Find where the given text appears and provide that cell's center as [x, y] coordinate. 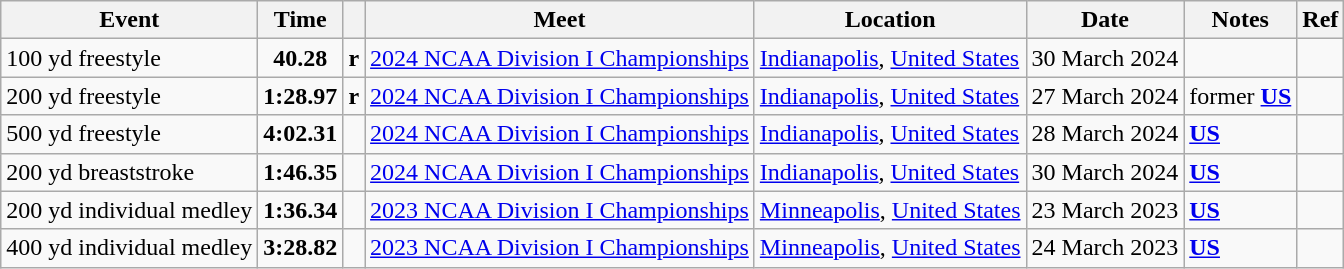
Notes [1240, 20]
1:46.35 [300, 172]
former US [1240, 96]
Location [890, 20]
100 yd freestyle [130, 58]
Ref [1320, 20]
24 March 2023 [1105, 248]
Date [1105, 20]
1:28.97 [300, 96]
1:36.34 [300, 210]
200 yd individual medley [130, 210]
40.28 [300, 58]
28 March 2024 [1105, 134]
Event [130, 20]
500 yd freestyle [130, 134]
400 yd individual medley [130, 248]
4:02.31 [300, 134]
200 yd breaststroke [130, 172]
200 yd freestyle [130, 96]
23 March 2023 [1105, 210]
Meet [560, 20]
3:28.82 [300, 248]
Time [300, 20]
27 March 2024 [1105, 96]
